Find where the given text appears and provide that cell's center as (X, Y) coordinate. 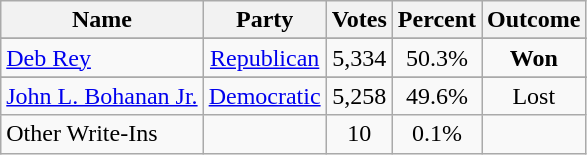
5,334 (359, 58)
Republican (264, 58)
Outcome (534, 20)
Won (534, 58)
5,258 (359, 96)
Democratic (264, 96)
Other Write-Ins (102, 134)
Votes (359, 20)
10 (359, 134)
Name (102, 20)
Lost (534, 96)
John L. Bohanan Jr. (102, 96)
Deb Rey (102, 58)
50.3% (436, 58)
Percent (436, 20)
Party (264, 20)
49.6% (436, 96)
0.1% (436, 134)
